For the text-containing cell, return its midpoint in (x, y) coordinate format. 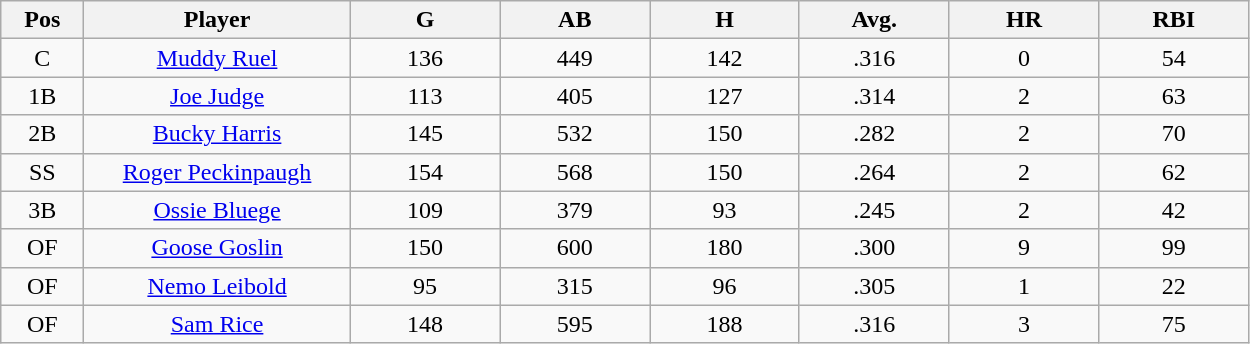
Bucky Harris (217, 134)
595 (575, 324)
Sam Rice (217, 324)
75 (1174, 324)
96 (725, 286)
AB (575, 20)
568 (575, 172)
SS (42, 172)
405 (575, 96)
1B (42, 96)
Goose Goslin (217, 248)
3 (1024, 324)
93 (725, 210)
.282 (874, 134)
Ossie Bluege (217, 210)
63 (1174, 96)
449 (575, 58)
379 (575, 210)
.314 (874, 96)
2B (42, 134)
HR (1024, 20)
Avg. (874, 20)
188 (725, 324)
95 (425, 286)
1 (1024, 286)
54 (1174, 58)
315 (575, 286)
Pos (42, 20)
22 (1174, 286)
G (425, 20)
99 (1174, 248)
145 (425, 134)
C (42, 58)
532 (575, 134)
9 (1024, 248)
113 (425, 96)
142 (725, 58)
Joe Judge (217, 96)
.245 (874, 210)
Muddy Ruel (217, 58)
62 (1174, 172)
Player (217, 20)
RBI (1174, 20)
Nemo Leibold (217, 286)
154 (425, 172)
148 (425, 324)
127 (725, 96)
136 (425, 58)
Roger Peckinpaugh (217, 172)
600 (575, 248)
.305 (874, 286)
.264 (874, 172)
.300 (874, 248)
70 (1174, 134)
3B (42, 210)
180 (725, 248)
H (725, 20)
0 (1024, 58)
109 (425, 210)
42 (1174, 210)
